Find where the given text appears and provide that cell's center as (X, Y) coordinate. 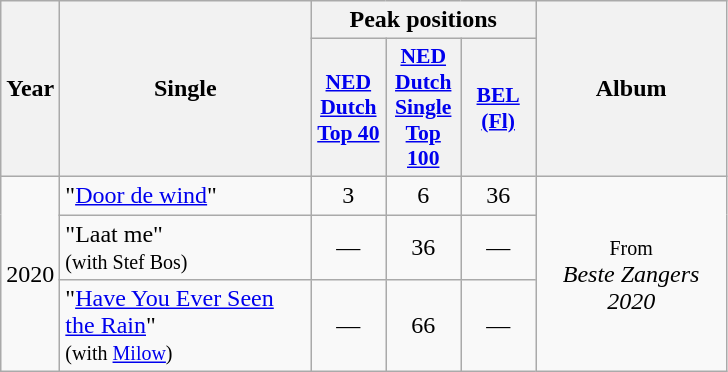
Peak positions (424, 20)
Year (30, 89)
NEDDutchTop 40 (348, 108)
66 (424, 326)
"Door de wind" (186, 195)
NEDDutchSingle Top 100 (424, 108)
3 (348, 195)
Single (186, 89)
From Beste Zangers 2020 (632, 274)
"Have You Ever Seen the Rain"(with Milow) (186, 326)
2020 (30, 274)
"Laat me"(with Stef Bos) (186, 246)
BEL(Fl) (498, 108)
6 (424, 195)
Album (632, 89)
